Return the [x, y] coordinate for the center point of the cell that contains the specified text.  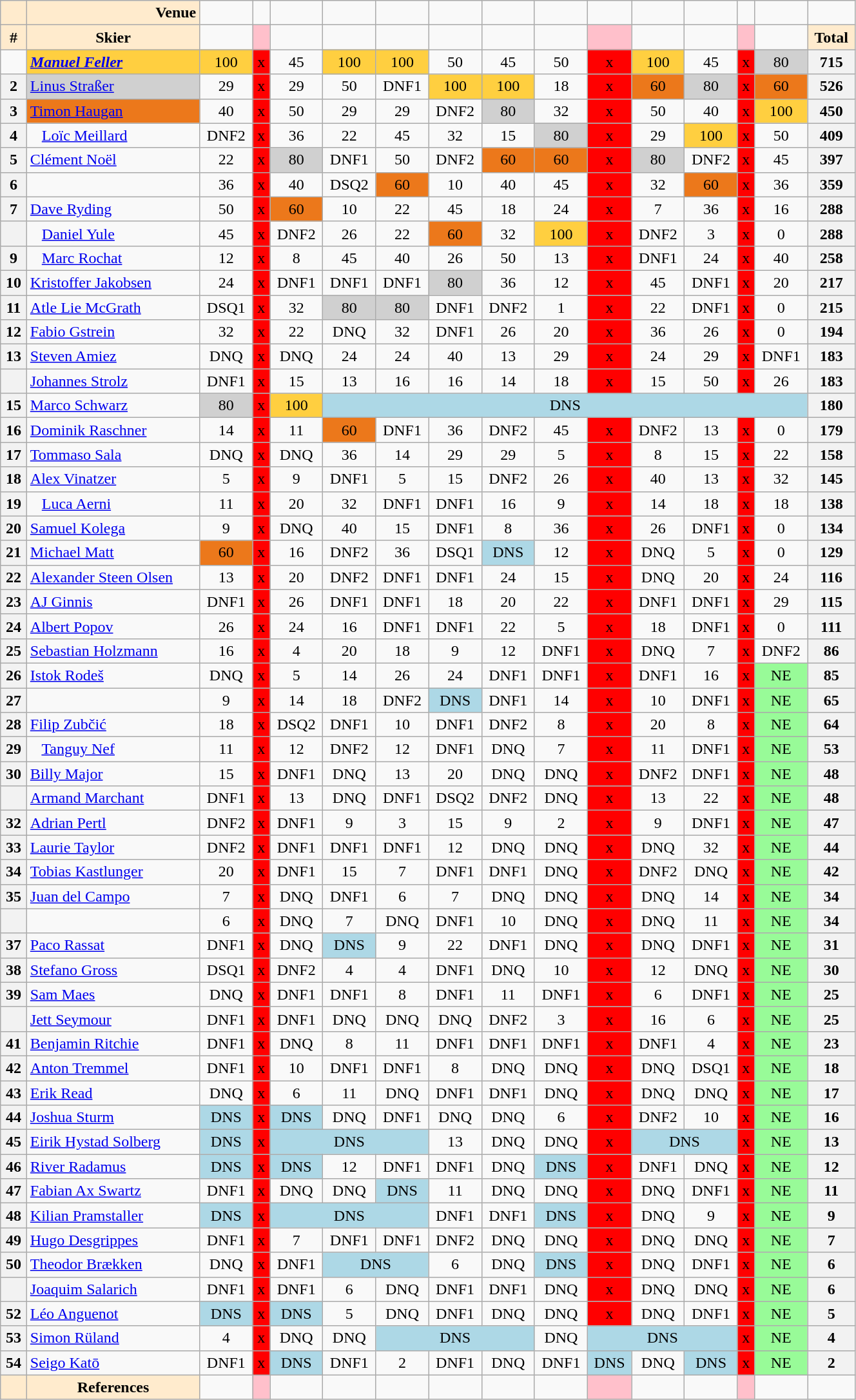
Dave Ryding [113, 209]
217 [832, 282]
Billy Major [113, 774]
49 [14, 1240]
115 [832, 602]
Benjamin Ritchie [113, 1043]
Steven Amiez [113, 357]
Marco Schwarz [113, 406]
Clément Noël [113, 160]
Joaquim Salarich [113, 1289]
Erik Read [113, 1093]
65 [832, 700]
64 [832, 725]
31 [832, 945]
179 [832, 430]
35 [14, 896]
Total [832, 37]
28 [14, 725]
86 [832, 651]
Daniel Yule [113, 233]
27 [14, 700]
134 [832, 528]
33 [14, 847]
Dominik Raschner [113, 430]
Filip Zubčić [113, 725]
359 [832, 184]
Kilian Pramstaller [113, 1216]
Skier [113, 37]
Jett Seymour [113, 1019]
Sebastian Holzmann [113, 651]
145 [832, 479]
37 [14, 945]
Hugo Desgrippes [113, 1240]
Samuel Kolega [113, 528]
References [113, 1387]
Sam Maes [113, 994]
Kristoffer Jakobsen [113, 282]
Stefano Gross [113, 970]
Seigo Katō [113, 1363]
715 [832, 62]
Eirik Hystad Solberg [113, 1142]
Alex Vinatzer [113, 479]
43 [14, 1093]
180 [832, 406]
Juan del Campo [113, 896]
Alexander Steen Olsen [113, 577]
Johannes Strolz [113, 381]
194 [832, 332]
129 [832, 553]
Fabio Gstrein [113, 332]
Venue [113, 13]
38 [14, 970]
158 [832, 455]
19 [14, 504]
1 [561, 308]
52 [14, 1314]
85 [832, 675]
Simon Rüland [113, 1338]
Theodor Brækken [113, 1265]
Adrian Pertl [113, 823]
116 [832, 577]
111 [832, 626]
46 [14, 1167]
# [14, 37]
Fabian Ax Swartz [113, 1191]
Laurie Taylor [113, 847]
Luca Aerni [113, 504]
Michael Matt [113, 553]
Istok Rodeš [113, 675]
409 [832, 135]
397 [832, 160]
Tobias Kastlunger [113, 872]
Tommaso Sala [113, 455]
Linus Straßer [113, 86]
138 [832, 504]
Anton Tremmel [113, 1068]
215 [832, 308]
Timon Haugan [113, 111]
Armand Marchant [113, 798]
54 [14, 1363]
Manuel Feller [113, 62]
41 [14, 1043]
Marc Rochat [113, 258]
39 [14, 994]
Albert Popov [113, 626]
River Radamus [113, 1167]
Joshua Sturm [113, 1118]
AJ Ginnis [113, 602]
Tanguy Nef [113, 749]
Loïc Meillard [113, 135]
Paco Rassat [113, 945]
258 [832, 258]
450 [832, 111]
Atle Lie McGrath [113, 308]
526 [832, 86]
Léo Anguenot [113, 1314]
21 [14, 553]
